For the text-containing cell, return its midpoint in (X, Y) coordinate format. 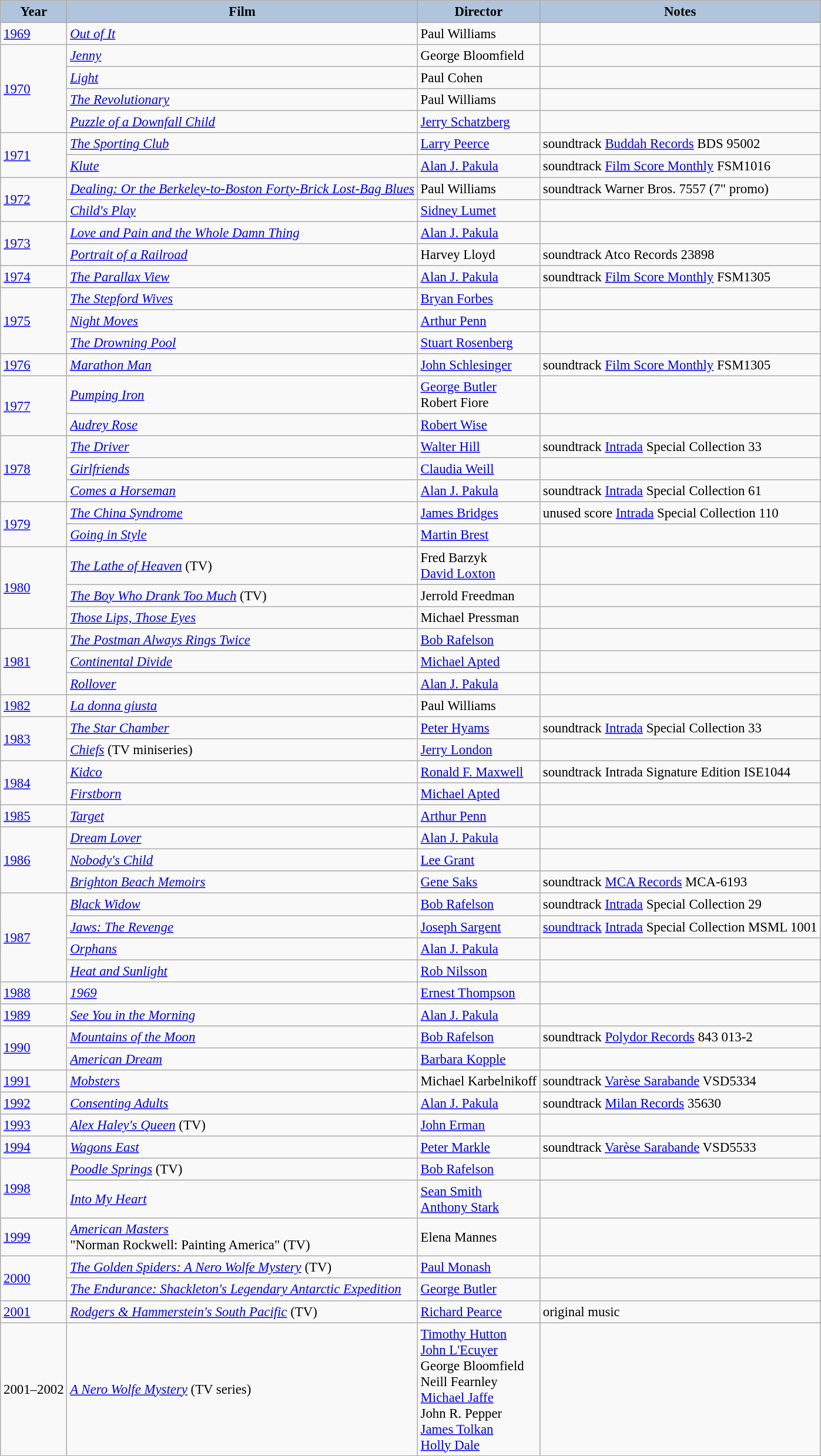
Ronald F. Maxwell (478, 772)
Peter Hyams (478, 728)
1982 (34, 706)
1990 (34, 1048)
1970 (34, 89)
1992 (34, 1103)
Consenting Adults (242, 1103)
Those Lips, Those Eyes (242, 617)
Puzzle of a Downfall Child (242, 122)
soundtrack Intrada Special Collection 61 (679, 491)
George Butler (478, 1290)
Black Widow (242, 904)
Walter Hill (478, 447)
Elena Mannes (478, 1237)
Wagons East (242, 1148)
soundtrack Polydor Records 843 013-2 (679, 1037)
1975 (34, 321)
The Golden Spiders: A Nero Wolfe Mystery (TV) (242, 1267)
Alex Haley's Queen (TV) (242, 1125)
1978 (34, 469)
1981 (34, 661)
Nobody's Child (242, 860)
Child's Play (242, 210)
Firstborn (242, 794)
Jaws: The Revenge (242, 927)
Martin Brest (478, 536)
Ernest Thompson (478, 993)
The Sporting Club (242, 144)
The Stepford Wives (242, 299)
Girlfriends (242, 469)
Comes a Horseman (242, 491)
Night Moves (242, 321)
Dealing: Or the Berkeley-to-Boston Forty-Brick Lost-Bag Blues (242, 189)
Into My Heart (242, 1199)
1980 (34, 587)
Fred Barzyk David Loxton (478, 565)
Sean Smith Anthony Stark (478, 1199)
American Dream (242, 1059)
Mobsters (242, 1081)
Claudia Weill (478, 469)
1984 (34, 784)
Out of It (242, 34)
Continental Divide (242, 662)
Rodgers & Hammerstein's South Pacific (TV) (242, 1312)
The Star Chamber (242, 728)
Notes (679, 12)
soundtrack Atco Records 23898 (679, 254)
1986 (34, 860)
John Schlesinger (478, 365)
James Bridges (478, 513)
Rob Nilsson (478, 971)
The Parallax View (242, 277)
The Driver (242, 447)
1989 (34, 1015)
Kidco (242, 772)
2001–2002 (34, 1390)
1977 (34, 406)
2001 (34, 1312)
Gene Saks (478, 883)
The China Syndrome (242, 513)
1974 (34, 277)
soundtrack Buddah Records BDS 95002 (679, 144)
John Erman (478, 1125)
Michael Pressman (478, 617)
soundtrack MCA Records MCA-6193 (679, 883)
1983 (34, 739)
George Bloomfield (478, 56)
Jerrold Freedman (478, 596)
Larry Peerce (478, 144)
Barbara Kopple (478, 1059)
See You in the Morning (242, 1015)
1972 (34, 200)
Target (242, 816)
American Masters "Norman Rockwell: Painting America" (TV) (242, 1237)
Paul Monash (478, 1267)
Jerry Schatzberg (478, 122)
soundtrack Milan Records 35630 (679, 1103)
Robert Wise (478, 425)
The Revolutionary (242, 100)
Joseph Sargent (478, 927)
The Endurance: Shackleton's Legendary Antarctic Expedition (242, 1290)
Jerry London (478, 750)
Film (242, 12)
Dream Lover (242, 838)
soundtrack Varèse Sarabande VSD5334 (679, 1081)
Heat and Sunlight (242, 971)
Marathon Man (242, 365)
Year (34, 12)
Klute (242, 166)
Peter Markle (478, 1148)
1994 (34, 1148)
1993 (34, 1125)
1998 (34, 1188)
Mountains of the Moon (242, 1037)
Poodle Springs (TV) (242, 1169)
Jenny (242, 56)
soundtrack Intrada Signature Edition ISE1044 (679, 772)
Sidney Lumet (478, 210)
1999 (34, 1237)
The Drowning Pool (242, 343)
Light (242, 78)
soundtrack Warner Bros. 7557 (7" promo) (679, 189)
Michael Karbelnikoff (478, 1081)
Rollover (242, 684)
Portrait of a Railroad (242, 254)
original music (679, 1312)
Love and Pain and the Whole Damn Thing (242, 233)
Going in Style (242, 536)
Pumping Iron (242, 395)
1987 (34, 937)
1976 (34, 365)
1985 (34, 816)
Richard Pearce (478, 1312)
Orphans (242, 949)
The Postman Always Rings Twice (242, 640)
George Butler Robert Fiore (478, 395)
soundtrack Film Score Monthly FSM1016 (679, 166)
A Nero Wolfe Mystery (TV series) (242, 1390)
The Boy Who Drank Too Much (TV) (242, 596)
Audrey Rose (242, 425)
Bryan Forbes (478, 299)
Director (478, 12)
Chiefs (TV miniseries) (242, 750)
1988 (34, 993)
Harvey Lloyd (478, 254)
1979 (34, 524)
The Lathe of Heaven (TV) (242, 565)
1971 (34, 155)
Brighton Beach Memoirs (242, 883)
soundtrack Varèse Sarabande VSD5533 (679, 1148)
Stuart Rosenberg (478, 343)
soundtrack Intrada Special Collection MSML 1001 (679, 927)
La donna giusta (242, 706)
Timothy Hutton John L'EcuyerGeorge Bloomfield Neill Fearnley Michael Jaffe John R. Pepper James Tolkan Holly Dale (478, 1390)
soundtrack Intrada Special Collection 29 (679, 904)
1973 (34, 243)
unused score Intrada Special Collection 110 (679, 513)
1991 (34, 1081)
2000 (34, 1278)
Paul Cohen (478, 78)
Lee Grant (478, 860)
